Return (x, y) of the center of cell containing provided text 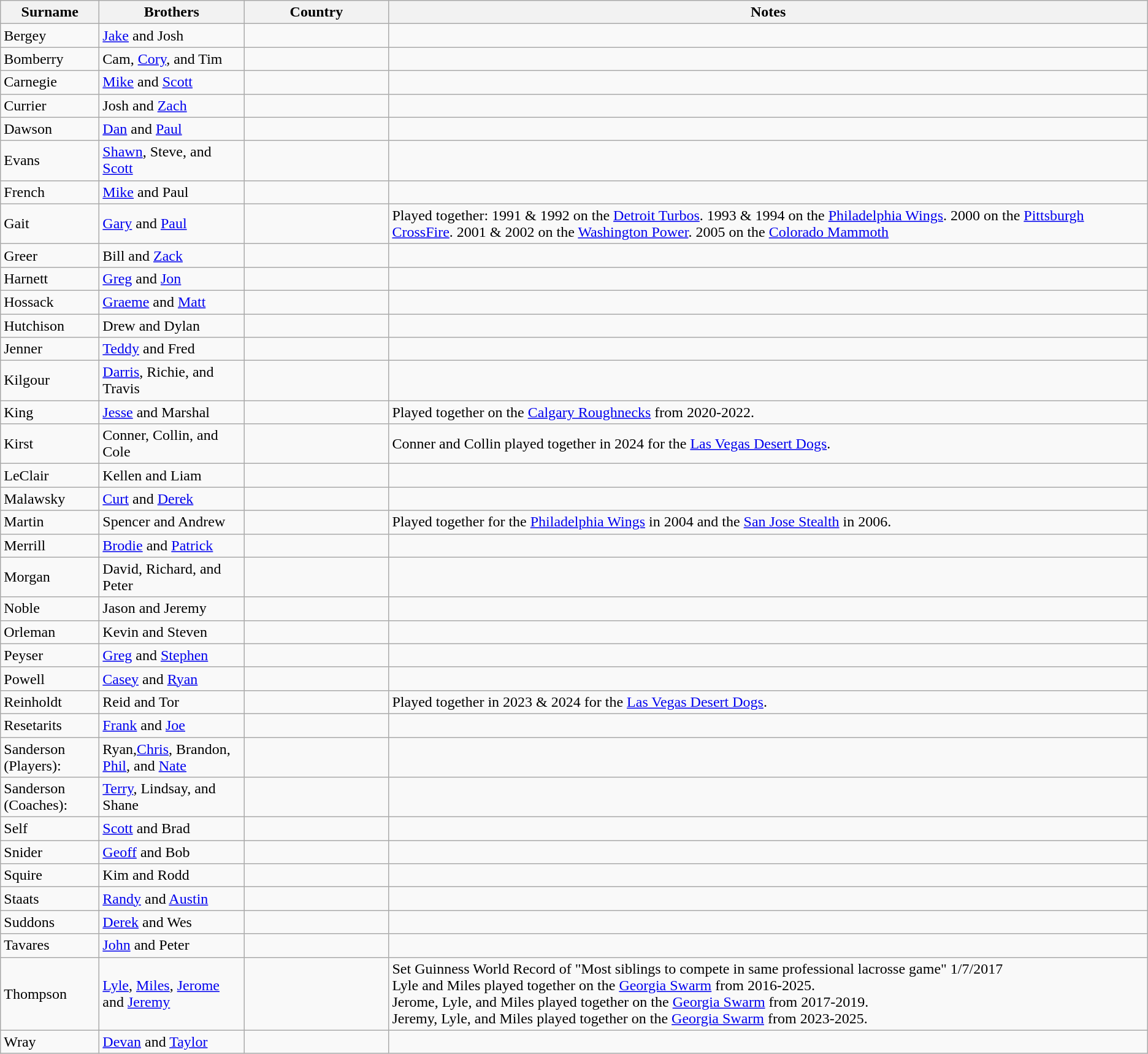
Mike and Paul (172, 192)
Terry, Lindsay, and Shane (172, 798)
Played together on the Calgary Roughnecks from 2020-2022. (768, 412)
Graeme and Matt (172, 302)
Hossack (50, 302)
Thompson (50, 994)
Snider (50, 852)
Drew and Dylan (172, 326)
Greg and Jon (172, 279)
Suddons (50, 922)
Orleman (50, 632)
Harnett (50, 279)
French (50, 192)
Bergey (50, 36)
Played together for the Philadelphia Wings in 2004 and the San Jose Stealth in 2006. (768, 522)
Currier (50, 106)
Dan and Paul (172, 129)
Merrill (50, 545)
Tavares (50, 945)
Evans (50, 161)
Surname (50, 12)
Reinholdt (50, 702)
Brodie and Patrick (172, 545)
John and Peter (172, 945)
Squire (50, 875)
Sanderson (Players): (50, 757)
Josh and Zach (172, 106)
Peyser (50, 655)
Randy and Austin (172, 899)
Dawson (50, 129)
Darris, Richie, and Travis (172, 380)
Greg and Stephen (172, 655)
Kellen and Liam (172, 475)
Jesse and Marshal (172, 412)
Jason and Jeremy (172, 609)
Lyle, Miles, Jerome and Jeremy (172, 994)
Bill and Zack (172, 255)
Resetarits (50, 725)
Brothers (172, 12)
Devan and Taylor (172, 1042)
Jake and Josh (172, 36)
Spencer and Andrew (172, 522)
David, Richard, and Peter (172, 577)
Played together in 2023 & 2024 for the Las Vegas Desert Dogs. (768, 702)
Kilgour (50, 380)
Staats (50, 899)
Reid and Tor (172, 702)
Self (50, 829)
Curt and Derek (172, 499)
Bomberry (50, 59)
Cam, Cory, and Tim (172, 59)
Gary and Paul (172, 223)
Jenner (50, 349)
Gait (50, 223)
Casey and Ryan (172, 679)
LeClair (50, 475)
Sanderson (Coaches): (50, 798)
Frank and Joe (172, 725)
Mike and Scott (172, 82)
Ryan,Chris, Brandon, Phil, and Nate (172, 757)
King (50, 412)
Derek and Wes (172, 922)
Powell (50, 679)
Notes (768, 12)
Shawn, Steve, and Scott (172, 161)
Martin (50, 522)
Geoff and Bob (172, 852)
Kevin and Steven (172, 632)
Scott and Brad (172, 829)
Kirst (50, 444)
Conner and Collin played together in 2024 for the Las Vegas Desert Dogs. (768, 444)
Noble (50, 609)
Greer (50, 255)
Hutchison (50, 326)
Conner, Collin, and Cole (172, 444)
Morgan (50, 577)
Carnegie (50, 82)
Country (316, 12)
Kim and Rodd (172, 875)
Teddy and Fred (172, 349)
Malawsky (50, 499)
Wray (50, 1042)
